Provide the (X, Y) coordinate of the cell's center where the given text is located.  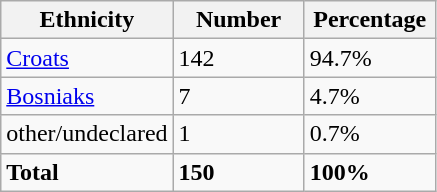
Ethnicity (87, 20)
Number (238, 20)
Bosniaks (87, 96)
100% (370, 172)
142 (238, 58)
1 (238, 134)
94.7% (370, 58)
Croats (87, 58)
150 (238, 172)
4.7% (370, 96)
other/undeclared (87, 134)
7 (238, 96)
Percentage (370, 20)
Total (87, 172)
0.7% (370, 134)
